From the cell containing the given text, extract its center point as (x, y) coordinate. 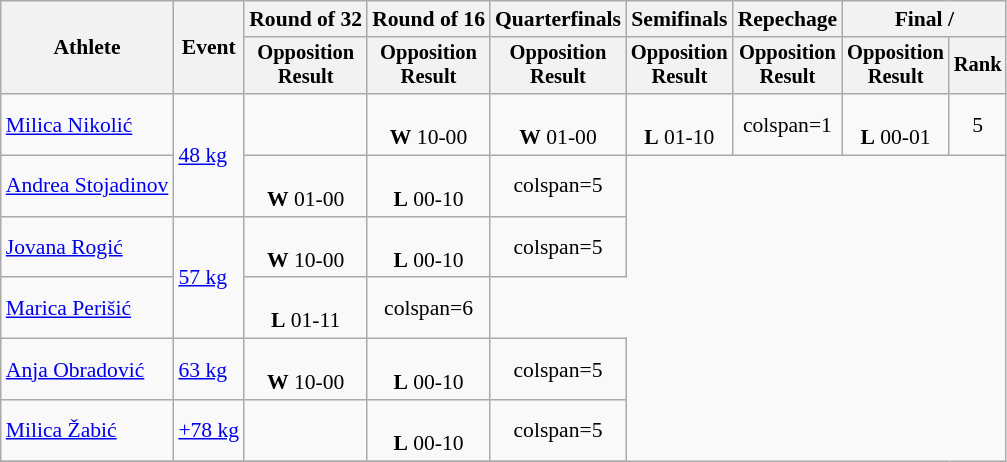
Rank (978, 66)
63 kg (208, 370)
Marica Perišić (88, 308)
Semifinals (680, 19)
Andrea Stojadinov (88, 186)
Anja Obradović (88, 370)
48 kg (208, 155)
+78 kg (208, 430)
L 01-10 (680, 124)
Round of 32 (306, 19)
5 (978, 124)
Event (208, 48)
colspan=6 (428, 308)
Milica Nikolić (88, 124)
Milica Žabić (88, 430)
Round of 16 (428, 19)
Final / (924, 19)
L 01-11 (306, 308)
Repechage (788, 19)
L 00-01 (896, 124)
Jovana Rogić (88, 248)
Quarterfinals (558, 19)
57 kg (208, 278)
Athlete (88, 48)
colspan=1 (788, 124)
